Locate the cell with the specified text and output its (X, Y) center coordinate. 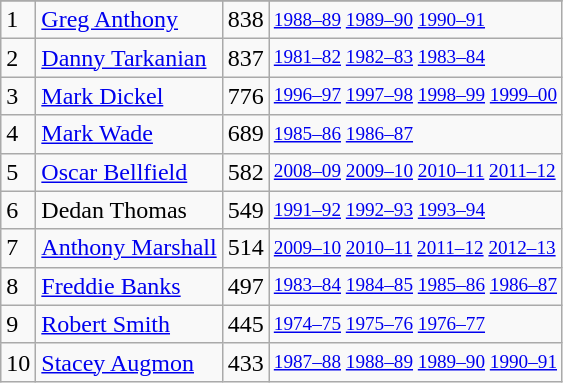
514 (246, 248)
837 (246, 58)
2008–09 2009–10 2010–11 2011–12 (415, 172)
1985–86 1986–87 (415, 134)
497 (246, 286)
776 (246, 96)
Oscar Bellfield (129, 172)
1974–75 1975–76 1976–77 (415, 324)
1981–82 1982–83 1983–84 (415, 58)
1996–97 1997–98 1998–99 1999–00 (415, 96)
549 (246, 210)
6 (18, 210)
2009–10 2010–11 2011–12 2012–13 (415, 248)
Greg Anthony (129, 20)
1987–88 1988–89 1989–90 1990–91 (415, 362)
7 (18, 248)
9 (18, 324)
1 (18, 20)
445 (246, 324)
Mark Wade (129, 134)
838 (246, 20)
1988–89 1989–90 1990–91 (415, 20)
Danny Tarkanian (129, 58)
1983–84 1984–85 1985–86 1986–87 (415, 286)
1991–92 1992–93 1993–94 (415, 210)
5 (18, 172)
8 (18, 286)
Freddie Banks (129, 286)
689 (246, 134)
582 (246, 172)
4 (18, 134)
3 (18, 96)
10 (18, 362)
Mark Dickel (129, 96)
Dedan Thomas (129, 210)
2 (18, 58)
Stacey Augmon (129, 362)
433 (246, 362)
Anthony Marshall (129, 248)
Robert Smith (129, 324)
